Find where the given text appears and provide that cell's center as (x, y) coordinate. 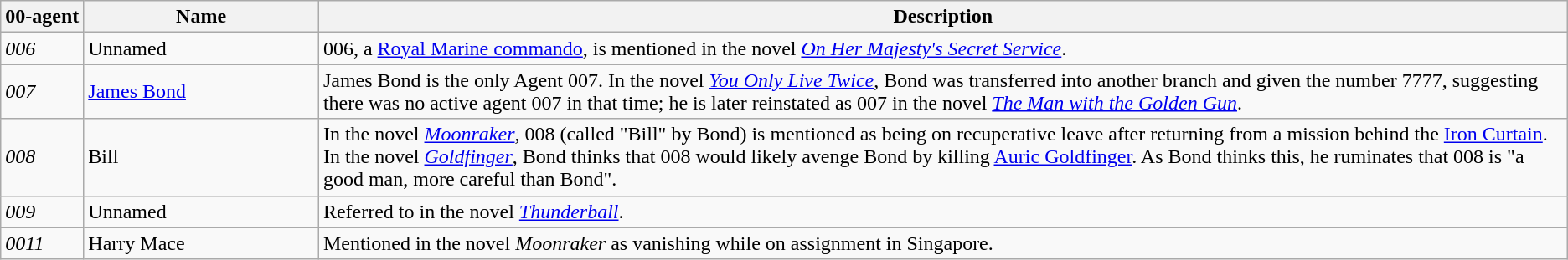
Description (943, 17)
00-agent (42, 17)
006 (42, 48)
009 (42, 212)
James Bond (201, 92)
008 (42, 157)
0011 (42, 243)
006, a Royal Marine commando, is mentioned in the novel On Her Majesty's Secret Service. (943, 48)
007 (42, 92)
Bill (201, 157)
Mentioned in the novel Moonraker as vanishing while on assignment in Singapore. (943, 243)
Name (201, 17)
Harry Mace (201, 243)
Referred to in the novel Thunderball. (943, 212)
